Search for the cell housing the specified text and yield its [x, y] center coordinate. 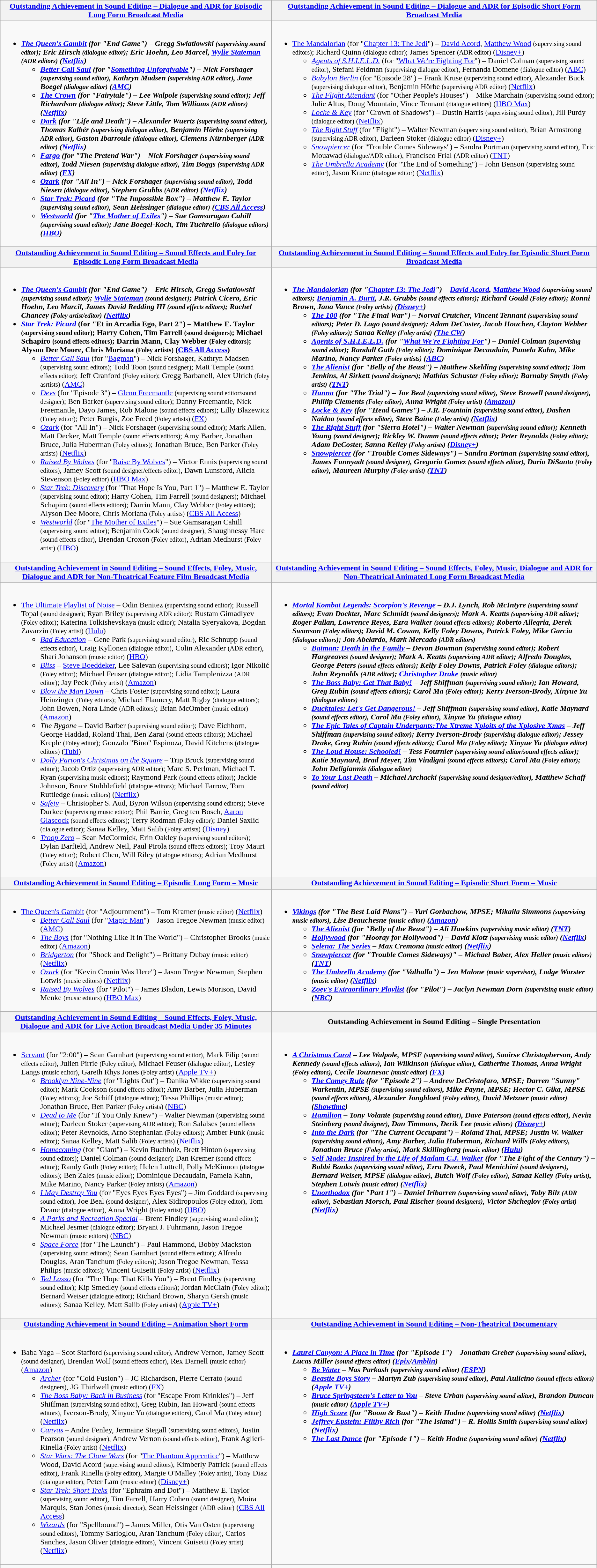
Outstanding Achievement in Sound Editing – Non-Theatrical Documentary [434, 1324]
Outstanding Achievement in Sound Editing – Animation Short Form [136, 1324]
Outstanding Achievement in Sound Editing – Dialogue and ADR for Episodic Short Form Broadcast Media [434, 11]
Outstanding Achievement in Sound Editing – Sound Effects and Foley for Episodic Short Form Broadcast Media [434, 257]
Outstanding Achievement in Sound Editing – Episodic Short Form – Music [434, 883]
Outstanding Achievement in Sound Editing – Sound Effects, Foley, Music, Dialogue and ADR for Non-Theatrical Feature Film Broadcast Media [136, 572]
Outstanding Achievement in Sound Editing – Sound Effects, Foley, Music, Dialogue and ADR for Non-Theatrical Animated Long Form Broadcast Media [434, 572]
Outstanding Achievement in Sound Editing – Sound Effects, Foley, Music, Dialogue and ADR for Live Action Broadcast Media Under 35 Minutes [136, 1022]
Outstanding Achievement in Sound Editing – Sound Effects and Foley for Episodic Long Form Broadcast Media [136, 257]
Outstanding Achievement in Sound Editing – Episodic Long Form – Music [136, 883]
Outstanding Achievement in Sound Editing – Dialogue and ADR for Episodic Long Form Broadcast Media [136, 11]
Outstanding Achievement in Sound Editing – Single Presentation [434, 1022]
